Detect which cell encompasses the target text, then output its (X, Y) center coordinate. 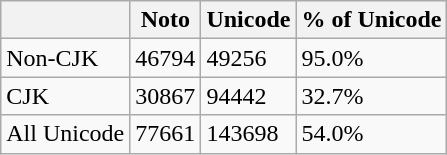
% of Unicode (372, 20)
94442 (248, 96)
46794 (166, 58)
49256 (248, 58)
143698 (248, 134)
All Unicode (66, 134)
Noto (166, 20)
Unicode (248, 20)
54.0% (372, 134)
CJK (66, 96)
95.0% (372, 58)
30867 (166, 96)
77661 (166, 134)
Non-CJK (66, 58)
32.7% (372, 96)
